For the text-containing cell, return its midpoint in (x, y) coordinate format. 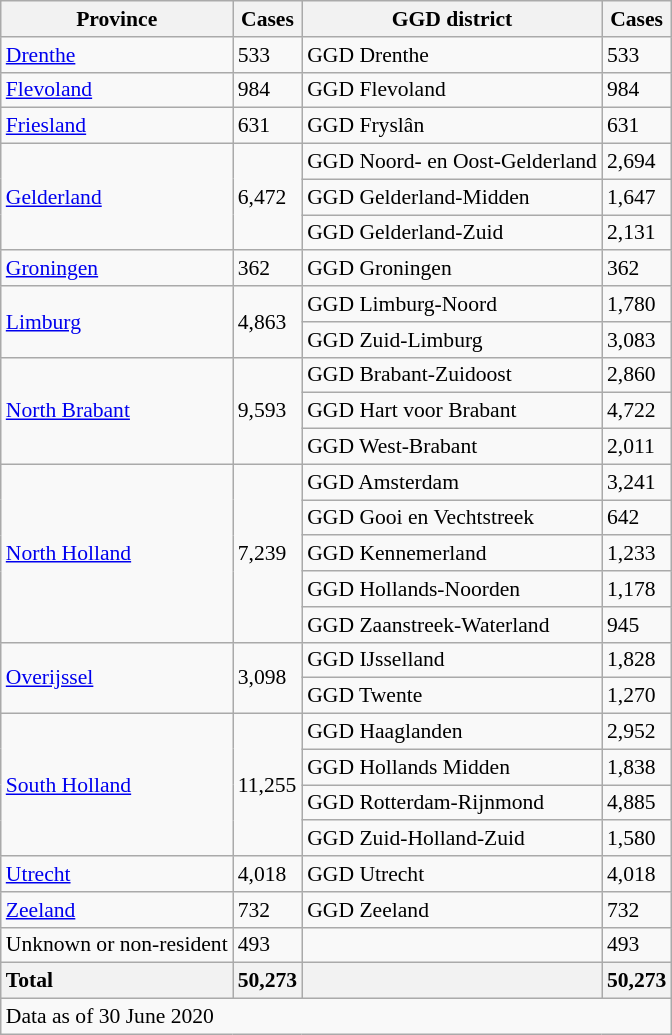
6,472 (268, 198)
GGD Noord- en Oost-Gelderland (452, 162)
GGD IJsselland (452, 660)
Data as of 30 June 2020 (336, 1017)
North Brabant (117, 410)
3,083 (636, 340)
GGD Brabant-Zuidoost (452, 375)
11,255 (268, 785)
1,270 (636, 696)
GGD Zeeland (452, 910)
Friesland (117, 126)
9,593 (268, 410)
GGD Zuid-Holland-Zuid (452, 839)
GGD Flevoland (452, 90)
Zeeland (117, 910)
4,722 (636, 411)
2,694 (636, 162)
GGD Hollands Midden (452, 767)
GGD Amsterdam (452, 482)
3,241 (636, 482)
GGD Hollands-Noorden (452, 589)
GGD Rotterdam-Rijnmond (452, 803)
South Holland (117, 785)
1,580 (636, 839)
GGD Utrecht (452, 874)
GGD Drenthe (452, 55)
Flevoland (117, 90)
GGD Kennemerland (452, 554)
GGD Haaglanden (452, 732)
4,863 (268, 322)
Unknown or non-resident (117, 945)
GGD Zuid-Limburg (452, 340)
1,838 (636, 767)
Total (117, 981)
3,098 (268, 678)
1,233 (636, 554)
1,178 (636, 589)
Groningen (117, 269)
1,828 (636, 660)
GGD Twente (452, 696)
GGD Hart voor Brabant (452, 411)
2,860 (636, 375)
1,780 (636, 304)
GGD Gelderland-Zuid (452, 233)
GGD district (452, 19)
GGD Gelderland-Midden (452, 197)
Drenthe (117, 55)
945 (636, 625)
GGD Limburg-Noord (452, 304)
642 (636, 518)
GGD Fryslân (452, 126)
Limburg (117, 322)
North Holland (117, 553)
Overijssel (117, 678)
Gelderland (117, 198)
7,239 (268, 553)
GGD Gooi en Vechtstreek (452, 518)
4,885 (636, 803)
2,131 (636, 233)
1,647 (636, 197)
Utrecht (117, 874)
2,952 (636, 732)
Province (117, 19)
GGD Groningen (452, 269)
GGD Zaanstreek-Waterland (452, 625)
2,011 (636, 447)
GGD West-Brabant (452, 447)
